Provide the [X, Y] coordinate of the cell's center where the given text is located.  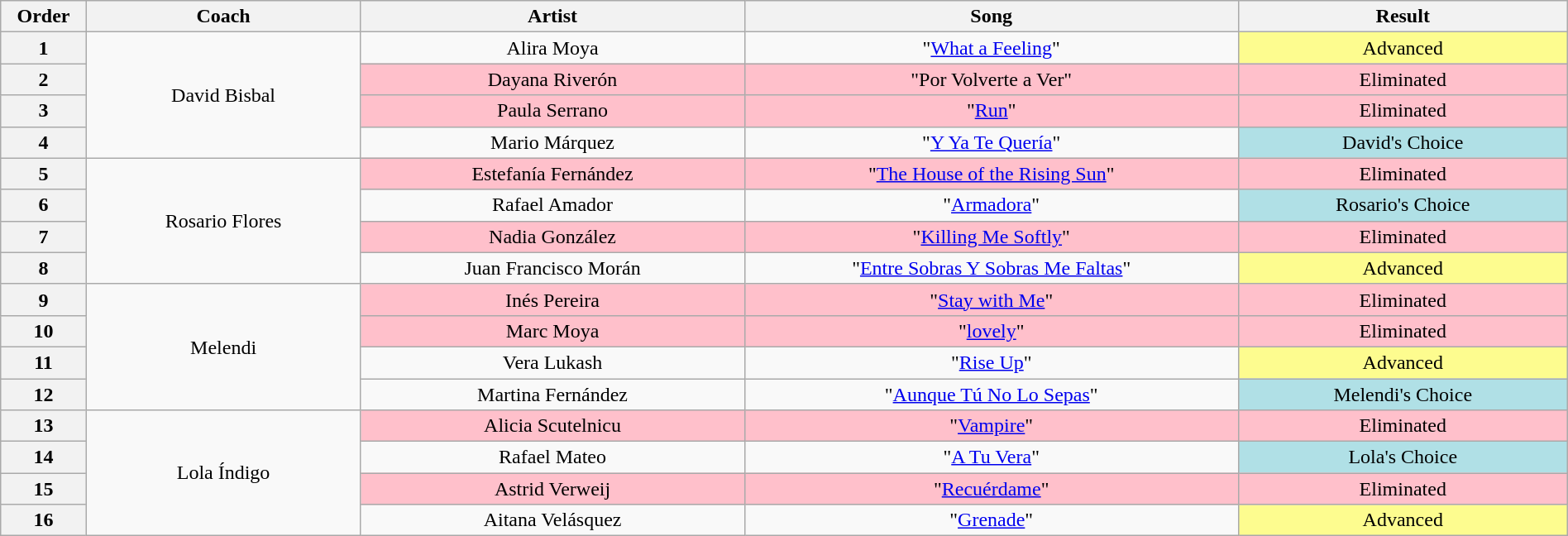
Lola's Choice [1403, 457]
Rosario Flores [223, 221]
5 [43, 174]
"Por Volverte a Ver" [991, 79]
"Y Ya Te Quería" [991, 142]
13 [43, 426]
"Recuérdame" [991, 489]
"Grenade" [991, 520]
"Armadora" [991, 205]
Alicia Scutelnicu [552, 426]
11 [43, 362]
Inés Pereira [552, 299]
"Killing Me Softly" [991, 237]
Dayana Riverón [552, 79]
Lola Índigo [223, 473]
"Stay with Me" [991, 299]
Astrid Verweij [552, 489]
12 [43, 395]
Marc Moya [552, 331]
15 [43, 489]
"Entre Sobras Y Sobras Me Faltas" [991, 268]
1 [43, 48]
3 [43, 111]
7 [43, 237]
Vera Lukash [552, 362]
Juan Francisco Morán [552, 268]
Artist [552, 17]
Melendi's Choice [1403, 395]
"What a Feeling" [991, 48]
9 [43, 299]
2 [43, 79]
4 [43, 142]
Rafael Mateo [552, 457]
David Bisbal [223, 95]
Alira Moya [552, 48]
Nadia González [552, 237]
Order [43, 17]
Martina Fernández [552, 395]
Mario Márquez [552, 142]
Coach [223, 17]
"The House of the Rising Sun" [991, 174]
"Run" [991, 111]
"Rise Up" [991, 362]
Rafael Amador [552, 205]
8 [43, 268]
Result [1403, 17]
10 [43, 331]
14 [43, 457]
"Vampire" [991, 426]
"A Tu Vera" [991, 457]
Rosario's Choice [1403, 205]
6 [43, 205]
Estefanía Fernández [552, 174]
Paula Serrano [552, 111]
Melendi [223, 347]
Aitana Velásquez [552, 520]
David's Choice [1403, 142]
16 [43, 520]
"Aunque Tú No Lo Sepas" [991, 395]
Song [991, 17]
"lovely" [991, 331]
